Extract the (x, y) coordinate from the center of the cell holding the provided text.  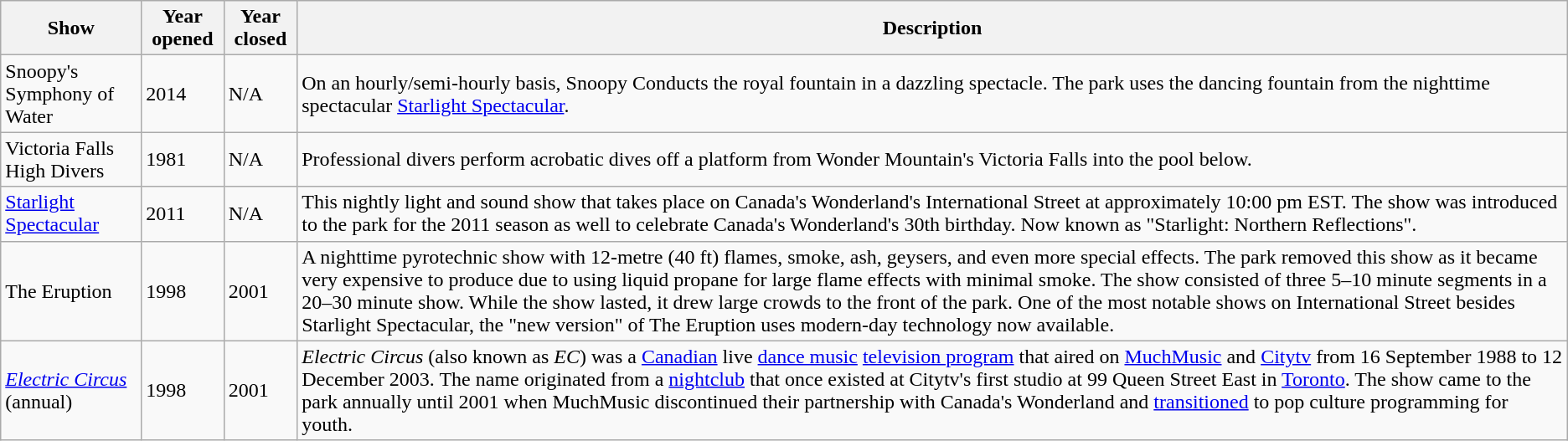
Electric Circus (annual) (71, 390)
Show (71, 28)
2011 (183, 214)
Snoopy's Symphony of Water (71, 94)
Starlight Spectacular (71, 214)
Year closed (260, 28)
Description (933, 28)
Year opened (183, 28)
Victoria Falls High Divers (71, 159)
2014 (183, 94)
The Eruption (71, 291)
Professional divers perform acrobatic dives off a platform from Wonder Mountain's Victoria Falls into the pool below. (933, 159)
1981 (183, 159)
